Pinpoint the cell where the given text exists, returning its (X, Y) midpoint coordinate. 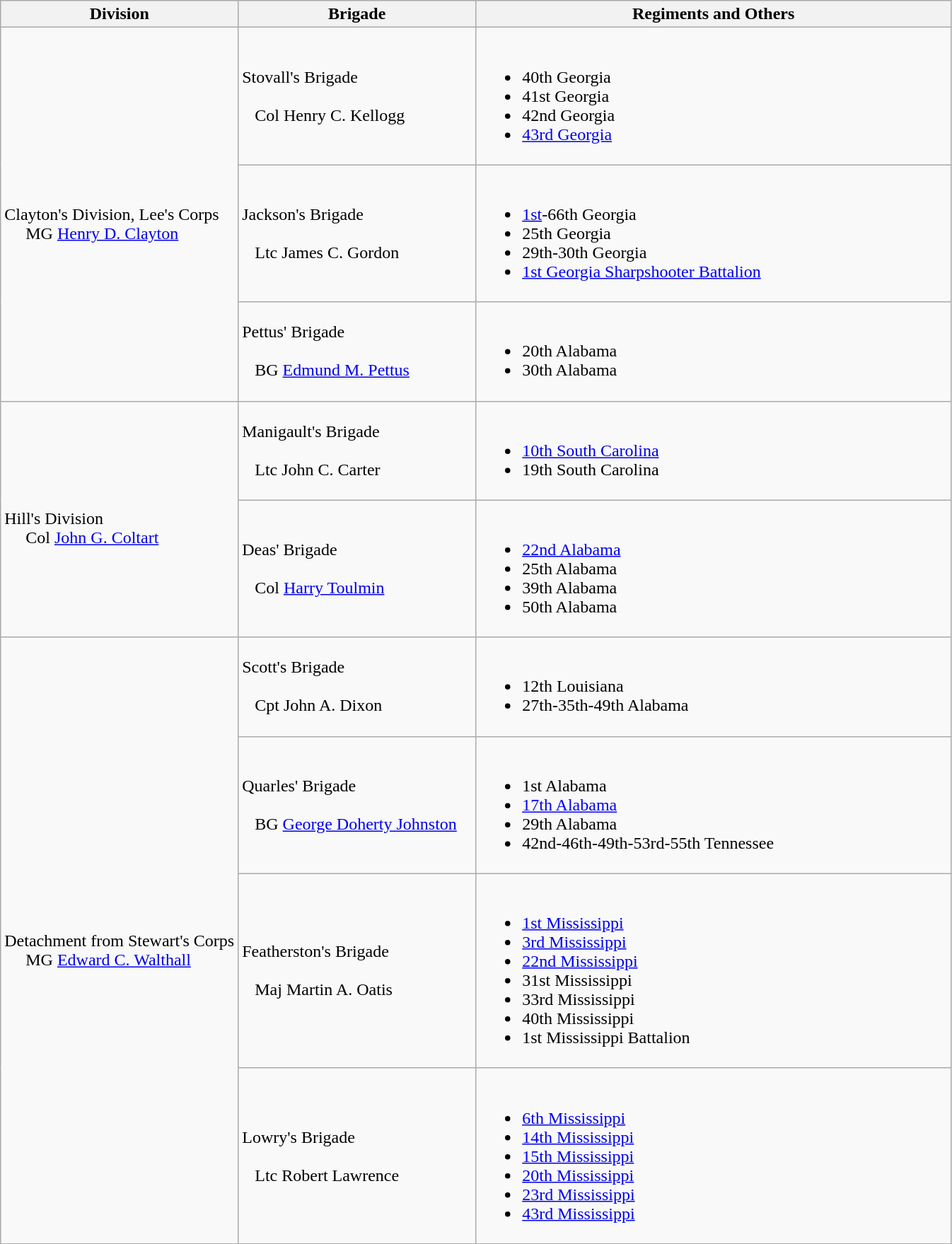
40th Georgia41st Georgia42nd Georgia43rd Georgia (714, 96)
1st Mississippi3rd Mississippi22nd Mississippi31st Mississippi33rd Mississippi40th Mississippi1st Mississippi Battalion (714, 970)
Lowry's Brigade Ltc Robert Lawrence (357, 1156)
Division (120, 14)
Scott's Brigade Cpt John A. Dixon (357, 687)
Featherston's Brigade Maj Martin A. Oatis (357, 970)
1st Alabama17th Alabama29th Alabama42nd-46th-49th-53rd-55th Tennessee (714, 805)
Pettus' Brigade BG Edmund M. Pettus (357, 351)
Manigault's Brigade Ltc John C. Carter (357, 450)
Detachment from Stewart's Corps MG Edward C. Walthall (120, 941)
10th South Carolina19th South Carolina (714, 450)
6th Mississippi14th Mississippi15th Mississippi20th Mississippi23rd Mississippi43rd Mississippi (714, 1156)
1st-66th Georgia25th Georgia29th-30th Georgia1st Georgia Sharpshooter Battalion (714, 233)
20th Alabama30th Alabama (714, 351)
Deas' Brigade Col Harry Toulmin (357, 569)
Clayton's Division, Lee's Corps MG Henry D. Clayton (120, 214)
12th Louisiana27th-35th-49th Alabama (714, 687)
Stovall's Brigade Col Henry C. Kellogg (357, 96)
Brigade (357, 14)
Hill's Division Col John G. Coltart (120, 519)
22nd Alabama25th Alabama39th Alabama50th Alabama (714, 569)
Quarles' Brigade BG George Doherty Johnston (357, 805)
Jackson's Brigade Ltc James C. Gordon (357, 233)
Regiments and Others (714, 14)
